Output the [x, y] coordinate of the center of the cell containing the given text.  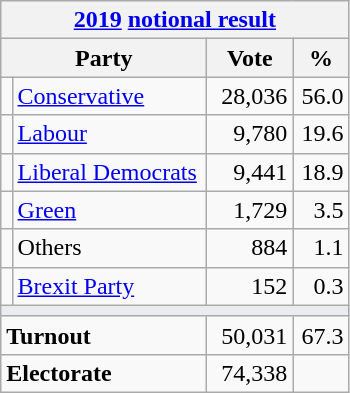
1.1 [321, 248]
3.5 [321, 210]
28,036 [250, 96]
Turnout [104, 335]
18.9 [321, 172]
Conservative [110, 96]
56.0 [321, 96]
50,031 [250, 335]
Vote [250, 58]
Electorate [104, 373]
Liberal Democrats [110, 172]
Green [110, 210]
9,441 [250, 172]
1,729 [250, 210]
Others [110, 248]
884 [250, 248]
9,780 [250, 134]
2019 notional result [175, 20]
Brexit Party [110, 286]
% [321, 58]
67.3 [321, 335]
74,338 [250, 373]
19.6 [321, 134]
Party [104, 58]
152 [250, 286]
Labour [110, 134]
0.3 [321, 286]
